Provide the [X, Y] coordinate of the cell's center where the given text is located.  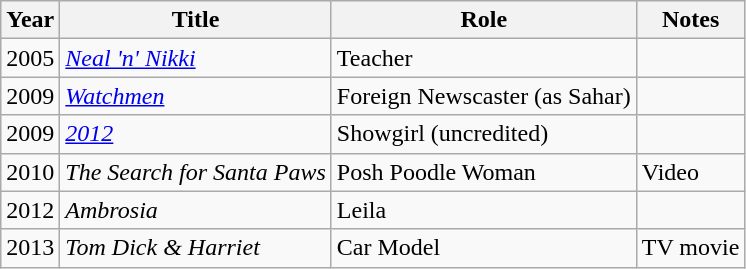
Ambrosia [196, 210]
Leila [484, 210]
2005 [30, 58]
The Search for Santa Paws [196, 172]
Showgirl (uncredited) [484, 134]
Tom Dick & Harriet [196, 248]
Car Model [484, 248]
Neal 'n' Nikki [196, 58]
2010 [30, 172]
Year [30, 20]
Notes [690, 20]
Watchmen [196, 96]
2013 [30, 248]
Foreign Newscaster (as Sahar) [484, 96]
Title [196, 20]
Video [690, 172]
Posh Poodle Woman [484, 172]
Teacher [484, 58]
TV movie [690, 248]
Role [484, 20]
